Determine the (X, Y) coordinate at the center of the cell enclosing the given text.  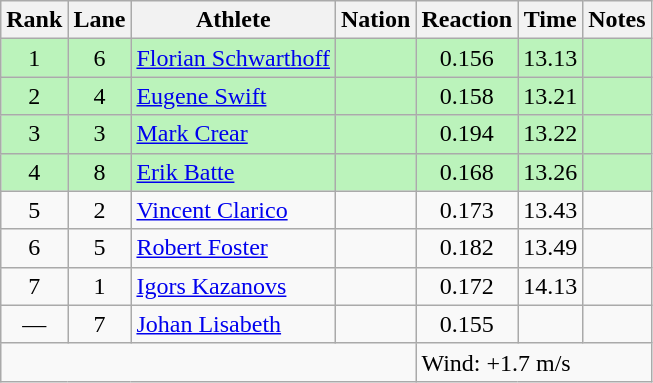
Lane (100, 20)
Nation (376, 20)
Rank (34, 20)
Erik Batte (234, 172)
13.13 (550, 58)
13.43 (550, 210)
Robert Foster (234, 248)
0.168 (467, 172)
Florian Schwarthoff (234, 58)
0.173 (467, 210)
Johan Lisabeth (234, 324)
0.182 (467, 248)
Notes (617, 20)
8 (100, 172)
Wind: +1.7 m/s (534, 362)
Mark Crear (234, 134)
13.22 (550, 134)
Reaction (467, 20)
Athlete (234, 20)
0.156 (467, 58)
0.194 (467, 134)
0.155 (467, 324)
— (34, 324)
0.172 (467, 286)
14.13 (550, 286)
13.26 (550, 172)
Eugene Swift (234, 96)
13.21 (550, 96)
13.49 (550, 248)
0.158 (467, 96)
Vincent Clarico (234, 210)
Igors Kazanovs (234, 286)
Time (550, 20)
